Pinpoint the cell where the given text exists, returning its [X, Y] midpoint coordinate. 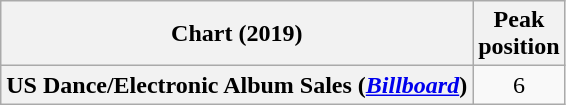
Chart (2019) [237, 34]
US Dance/Electronic Album Sales (Billboard) [237, 85]
Peakposition [519, 34]
6 [519, 85]
